Provide the [X, Y] coordinate of the cell's center where the given text is located.  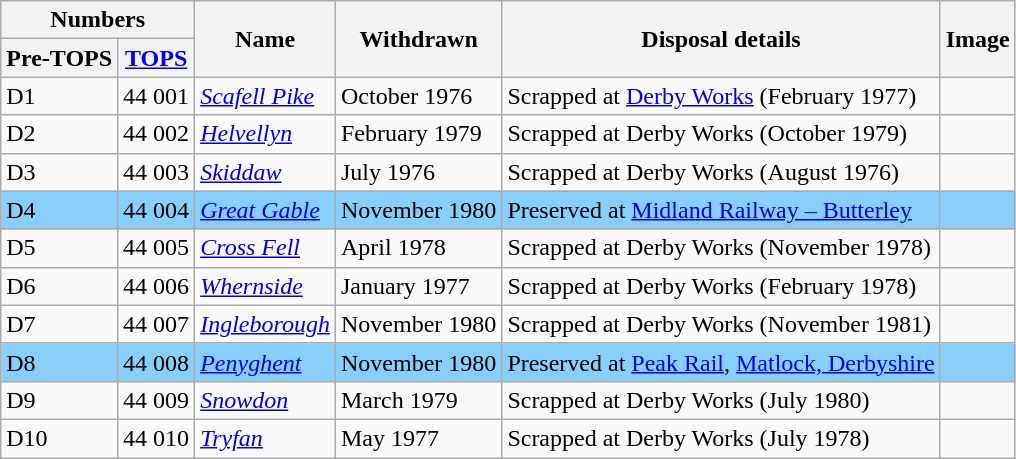
D4 [60, 210]
D8 [60, 362]
Numbers [98, 20]
D2 [60, 134]
May 1977 [418, 438]
Preserved at Midland Railway – Butterley [721, 210]
Name [266, 39]
Scrapped at Derby Works (November 1981) [721, 324]
Scrapped at Derby Works (August 1976) [721, 172]
D3 [60, 172]
D7 [60, 324]
Preserved at Peak Rail, Matlock, Derbyshire [721, 362]
Tryfan [266, 438]
Snowdon [266, 400]
44 005 [156, 248]
Pre-TOPS [60, 58]
Whernside [266, 286]
July 1976 [418, 172]
Withdrawn [418, 39]
Scrapped at Derby Works (February 1977) [721, 96]
D6 [60, 286]
Scafell Pike [266, 96]
Scrapped at Derby Works (February 1978) [721, 286]
44 008 [156, 362]
D1 [60, 96]
January 1977 [418, 286]
October 1976 [418, 96]
D10 [60, 438]
Penyghent [266, 362]
Helvellyn [266, 134]
Ingleborough [266, 324]
Cross Fell [266, 248]
Great Gable [266, 210]
44 006 [156, 286]
D5 [60, 248]
February 1979 [418, 134]
Disposal details [721, 39]
Scrapped at Derby Works (October 1979) [721, 134]
March 1979 [418, 400]
44 007 [156, 324]
44 001 [156, 96]
Scrapped at Derby Works (November 1978) [721, 248]
44 004 [156, 210]
44 009 [156, 400]
Image [978, 39]
D9 [60, 400]
44 002 [156, 134]
44 003 [156, 172]
April 1978 [418, 248]
Scrapped at Derby Works (July 1980) [721, 400]
Skiddaw [266, 172]
TOPS [156, 58]
44 010 [156, 438]
Scrapped at Derby Works (July 1978) [721, 438]
